Provide the [X, Y] coordinate of the cell's center where the given text is located.  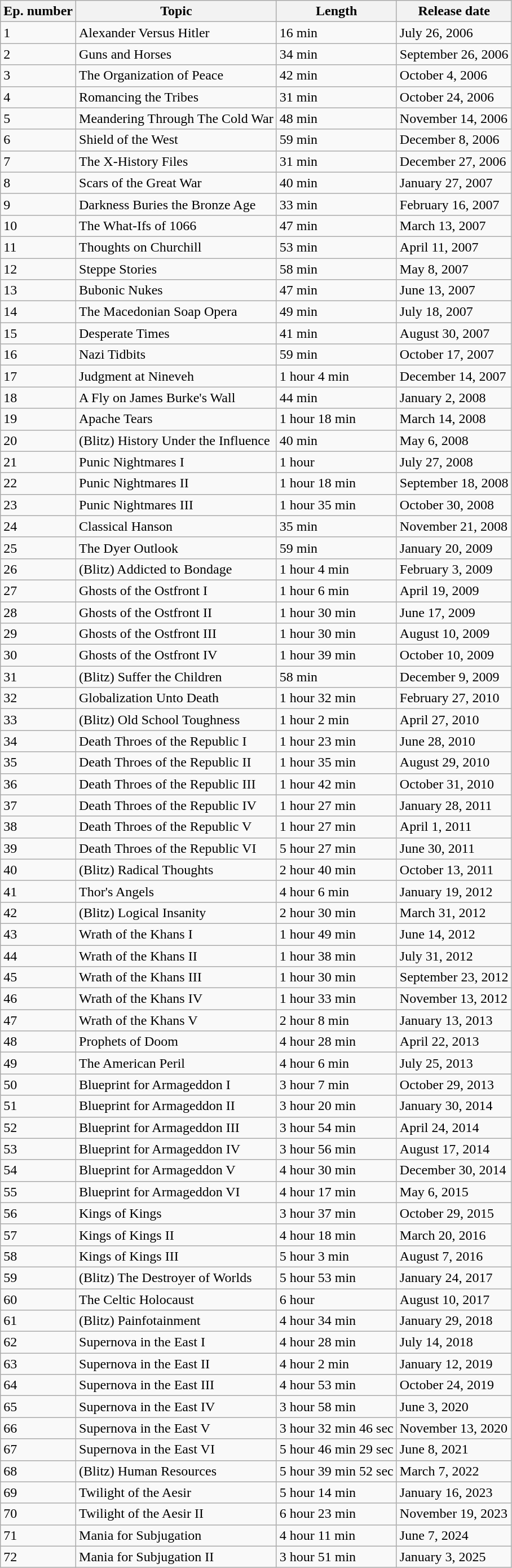
1 hour 23 min [336, 741]
27 [38, 591]
47 [38, 1020]
June 8, 2021 [454, 1450]
December 27, 2006 [454, 161]
10 [38, 226]
January 16, 2023 [454, 1492]
June 13, 2007 [454, 290]
22 [38, 483]
63 [38, 1364]
16 min [336, 33]
2 hour 40 min [336, 870]
The American Peril [176, 1063]
(Blitz) History Under the Influence [176, 441]
1 hour 39 min [336, 655]
5 hour 46 min 29 sec [336, 1450]
Release date [454, 11]
59 [38, 1278]
Punic Nightmares II [176, 483]
September 23, 2012 [454, 977]
5 hour 14 min [336, 1492]
April 27, 2010 [454, 720]
1 hour 32 min [336, 698]
Wrath of the Khans IV [176, 999]
49 min [336, 312]
May 6, 2008 [454, 441]
28 [38, 612]
(Blitz) Suffer the Children [176, 677]
Thor's Angels [176, 891]
61 [38, 1321]
33 min [336, 204]
Supernova in the East V [176, 1428]
41 [38, 891]
55 [38, 1192]
3 hour 32 min 46 sec [336, 1428]
23 [38, 505]
Steppe Stories [176, 269]
5 hour 3 min [336, 1256]
The Macedonian Soap Opera [176, 312]
6 hour [336, 1299]
Supernova in the East I [176, 1342]
Shield of the West [176, 140]
Blueprint for Armageddon IV [176, 1149]
Supernova in the East II [176, 1364]
Alexander Versus Hitler [176, 33]
August 29, 2010 [454, 763]
64 [38, 1385]
20 [38, 441]
Thoughts on Churchill [176, 247]
June 17, 2009 [454, 612]
26 [38, 569]
February 27, 2010 [454, 698]
Death Throes of the Republic VI [176, 848]
34 [38, 741]
March 13, 2007 [454, 226]
25 [38, 548]
June 28, 2010 [454, 741]
66 [38, 1428]
Punic Nightmares I [176, 462]
December 9, 2009 [454, 677]
June 3, 2020 [454, 1407]
June 7, 2024 [454, 1535]
5 hour 27 min [336, 848]
August 17, 2014 [454, 1149]
3 hour 54 min [336, 1127]
6 [38, 140]
1 [38, 33]
September 26, 2006 [454, 54]
1 hour 6 min [336, 591]
(Blitz) The Destroyer of Worlds [176, 1278]
(Blitz) Painfotainment [176, 1321]
43 [38, 934]
4 hour 53 min [336, 1385]
11 [38, 247]
5 [38, 118]
February 3, 2009 [454, 569]
January 12, 2019 [454, 1364]
January 24, 2017 [454, 1278]
The Celtic Holocaust [176, 1299]
The Organization of Peace [176, 76]
56 [38, 1213]
17 [38, 376]
October 30, 2008 [454, 505]
Nazi Tidbits [176, 355]
12 [38, 269]
Globalization Unto Death [176, 698]
Apache Tears [176, 419]
October 24, 2006 [454, 97]
Supernova in the East IV [176, 1407]
4 hour 2 min [336, 1364]
32 [38, 698]
46 [38, 999]
Ghosts of the Ostfront I [176, 591]
4 [38, 97]
67 [38, 1450]
October 10, 2009 [454, 655]
3 hour 7 min [336, 1085]
Kings of Kings III [176, 1256]
August 7, 2016 [454, 1256]
January 20, 2009 [454, 548]
Classical Hanson [176, 526]
Meandering Through The Cold War [176, 118]
3 hour 37 min [336, 1213]
Death Throes of the Republic IV [176, 805]
November 13, 2012 [454, 999]
July 31, 2012 [454, 956]
39 [38, 848]
5 hour 53 min [336, 1278]
August 10, 2009 [454, 634]
3 [38, 76]
July 14, 2018 [454, 1342]
18 [38, 398]
57 [38, 1235]
5 hour 39 min 52 sec [336, 1471]
3 hour 20 min [336, 1106]
December 8, 2006 [454, 140]
Twilight of the Aesir [176, 1492]
July 25, 2013 [454, 1063]
October 13, 2011 [454, 870]
Kings of Kings II [176, 1235]
January 2, 2008 [454, 398]
2 [38, 54]
4 hour 30 min [336, 1170]
4 hour 18 min [336, 1235]
November 21, 2008 [454, 526]
July 27, 2008 [454, 462]
65 [38, 1407]
December 30, 2014 [454, 1170]
3 hour 58 min [336, 1407]
Supernova in the East VI [176, 1450]
Mania for Subjugation II [176, 1557]
1 hour 42 min [336, 784]
42 min [336, 76]
37 [38, 805]
53 [38, 1149]
Death Throes of the Republic V [176, 827]
October 17, 2007 [454, 355]
Wrath of the Khans III [176, 977]
May 6, 2015 [454, 1192]
24 [38, 526]
6 hour 23 min [336, 1514]
April 1, 2011 [454, 827]
7 [38, 161]
Supernova in the East III [176, 1385]
October 31, 2010 [454, 784]
Prophets of Doom [176, 1042]
49 [38, 1063]
45 [38, 977]
Ep. number [38, 11]
January 13, 2013 [454, 1020]
4 hour 34 min [336, 1321]
Mania for Subjugation [176, 1535]
42 [38, 913]
June 14, 2012 [454, 934]
72 [38, 1557]
30 [38, 655]
January 19, 2012 [454, 891]
(Blitz) Human Resources [176, 1471]
October 4, 2006 [454, 76]
Wrath of the Khans I [176, 934]
69 [38, 1492]
Death Throes of the Republic II [176, 763]
(Blitz) Logical Insanity [176, 913]
Ghosts of the Ostfront IV [176, 655]
58 [38, 1256]
Ghosts of the Ostfront III [176, 634]
Desperate Times [176, 333]
14 [38, 312]
3 hour 56 min [336, 1149]
13 [38, 290]
Blueprint for Armageddon V [176, 1170]
Death Throes of the Republic I [176, 741]
April 24, 2014 [454, 1127]
November 19, 2023 [454, 1514]
Length [336, 11]
January 27, 2007 [454, 183]
Wrath of the Khans II [176, 956]
44 min [336, 398]
60 [38, 1299]
August 10, 2017 [454, 1299]
54 [38, 1170]
July 26, 2006 [454, 33]
Topic [176, 11]
1 hour 49 min [336, 934]
January 29, 2018 [454, 1321]
62 [38, 1342]
Judgment at Nineveh [176, 376]
November 13, 2020 [454, 1428]
29 [38, 634]
December 14, 2007 [454, 376]
52 [38, 1127]
1 hour [336, 462]
53 min [336, 247]
51 [38, 1106]
2 hour 8 min [336, 1020]
The What-Ifs of 1066 [176, 226]
Blueprint for Armageddon I [176, 1085]
48 [38, 1042]
The X-History Files [176, 161]
April 19, 2009 [454, 591]
3 hour 51 min [336, 1557]
68 [38, 1471]
35 [38, 763]
Blueprint for Armageddon II [176, 1106]
38 [38, 827]
2 hour 30 min [336, 913]
July 18, 2007 [454, 312]
November 14, 2006 [454, 118]
31 [38, 677]
March 7, 2022 [454, 1471]
March 20, 2016 [454, 1235]
70 [38, 1514]
48 min [336, 118]
1 hour 2 min [336, 720]
44 [38, 956]
Romancing the Tribes [176, 97]
40 [38, 870]
The Dyer Outlook [176, 548]
4 hour 11 min [336, 1535]
Blueprint for Armageddon VI [176, 1192]
15 [38, 333]
Guns and Horses [176, 54]
Scars of the Great War [176, 183]
50 [38, 1085]
(Blitz) Addicted to Bondage [176, 569]
19 [38, 419]
June 30, 2011 [454, 848]
9 [38, 204]
Bubonic Nukes [176, 290]
A Fly on James Burke's Wall [176, 398]
January 28, 2011 [454, 805]
April 11, 2007 [454, 247]
1 hour 33 min [336, 999]
October 29, 2015 [454, 1213]
January 3, 2025 [454, 1557]
21 [38, 462]
Blueprint for Armageddon III [176, 1127]
(Blitz) Radical Thoughts [176, 870]
41 min [336, 333]
Punic Nightmares III [176, 505]
71 [38, 1535]
February 16, 2007 [454, 204]
Ghosts of the Ostfront II [176, 612]
35 min [336, 526]
(Blitz) Old School Toughness [176, 720]
March 31, 2012 [454, 913]
34 min [336, 54]
Darkness Buries the Bronze Age [176, 204]
August 30, 2007 [454, 333]
1 hour 38 min [336, 956]
8 [38, 183]
May 8, 2007 [454, 269]
36 [38, 784]
October 24, 2019 [454, 1385]
September 18, 2008 [454, 483]
January 30, 2014 [454, 1106]
March 14, 2008 [454, 419]
4 hour 17 min [336, 1192]
33 [38, 720]
Death Throes of the Republic III [176, 784]
Kings of Kings [176, 1213]
Wrath of the Khans V [176, 1020]
Twilight of the Aesir II [176, 1514]
October 29, 2013 [454, 1085]
16 [38, 355]
April 22, 2013 [454, 1042]
